From the cell containing the given text, extract its center point as (x, y) coordinate. 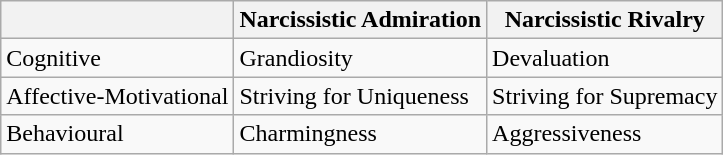
Striving for Supremacy (605, 96)
Charmingness (360, 134)
Grandiosity (360, 58)
Devaluation (605, 58)
Narcissistic Rivalry (605, 20)
Narcissistic Admiration (360, 20)
Cognitive (118, 58)
Striving for Uniqueness (360, 96)
Aggressiveness (605, 134)
Behavioural (118, 134)
Affective-Motivational (118, 96)
